Detect which cell encompasses the target text, then output its [X, Y] center coordinate. 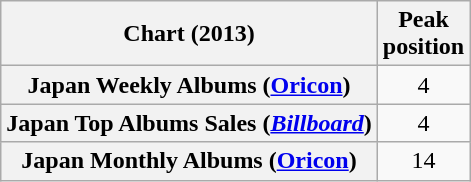
Chart (2013) [190, 34]
Japan Weekly Albums (Oricon) [190, 85]
Japan Top Albums Sales (Billboard) [190, 123]
Japan Monthly Albums (Oricon) [190, 161]
14 [423, 161]
Peakposition [423, 34]
